Output the (X, Y) coordinate of the center of the cell containing the given text.  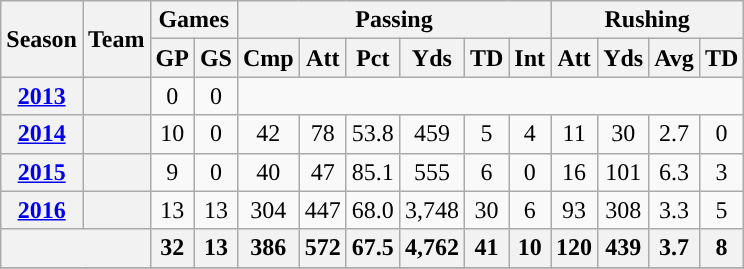
Cmp (268, 58)
32 (172, 248)
4 (530, 134)
GS (216, 58)
9 (172, 172)
555 (432, 172)
439 (624, 248)
572 (322, 248)
Rushing (648, 20)
Passing (394, 20)
3 (721, 172)
2014 (42, 134)
2.7 (674, 134)
3.3 (674, 210)
3.7 (674, 248)
8 (721, 248)
3,748 (432, 210)
6.3 (674, 172)
11 (574, 134)
16 (574, 172)
GP (172, 58)
447 (322, 210)
101 (624, 172)
2013 (42, 96)
459 (432, 134)
308 (624, 210)
Avg (674, 58)
120 (574, 248)
85.1 (372, 172)
386 (268, 248)
41 (486, 248)
304 (268, 210)
2015 (42, 172)
2016 (42, 210)
68.0 (372, 210)
78 (322, 134)
Int (530, 58)
67.5 (372, 248)
40 (268, 172)
Pct (372, 58)
47 (322, 172)
4,762 (432, 248)
42 (268, 134)
Season (42, 39)
Games (194, 20)
93 (574, 210)
53.8 (372, 134)
Team (116, 39)
